Find where the given text appears and provide that cell's center as (x, y) coordinate. 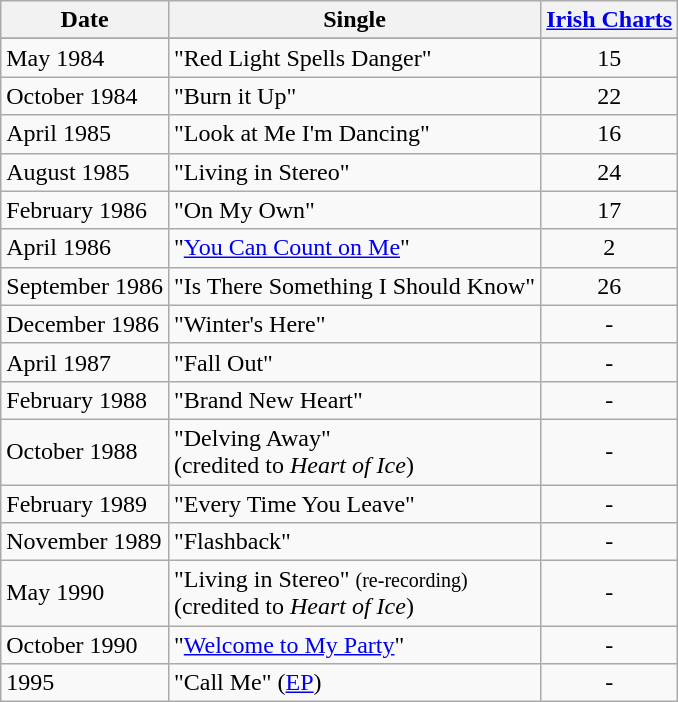
October 1990 (85, 645)
November 1989 (85, 542)
Irish Charts (610, 20)
"Burn it Up" (354, 96)
"Welcome to My Party" (354, 645)
February 1986 (85, 210)
October 1984 (85, 96)
"Is There Something I Should Know" (354, 286)
April 1986 (85, 248)
22 (610, 96)
December 1986 (85, 324)
15 (610, 58)
"Fall Out" (354, 362)
May 1984 (85, 58)
"Delving Away" (credited to Heart of Ice) (354, 452)
Single (354, 20)
"Look at Me I'm Dancing" (354, 134)
17 (610, 210)
May 1990 (85, 594)
"Every Time You Leave" (354, 503)
"You Can Count on Me" (354, 248)
"Living in Stereo" (re-recording) (credited to Heart of Ice) (354, 594)
October 1988 (85, 452)
Date (85, 20)
26 (610, 286)
"Red Light Spells Danger" (354, 58)
"Brand New Heart" (354, 400)
24 (610, 172)
"Call Me" (EP) (354, 683)
September 1986 (85, 286)
"Flashback" (354, 542)
February 1989 (85, 503)
"Living in Stereo" (354, 172)
April 1987 (85, 362)
February 1988 (85, 400)
April 1985 (85, 134)
16 (610, 134)
"On My Own" (354, 210)
2 (610, 248)
"Winter's Here" (354, 324)
1995 (85, 683)
August 1985 (85, 172)
